Return the [x, y] coordinate for the center point of the cell that contains the specified text.  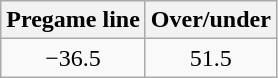
Over/under [210, 20]
51.5 [210, 58]
−36.5 [74, 58]
Pregame line [74, 20]
